Search for the cell housing the specified text and yield its [X, Y] center coordinate. 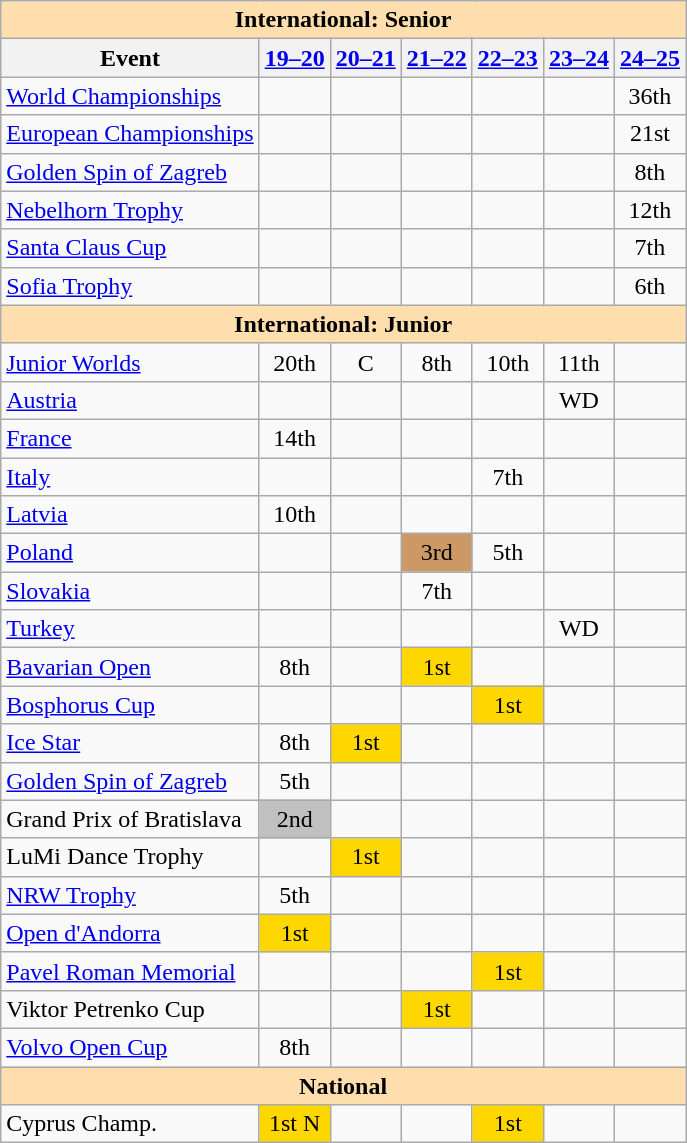
20th [294, 362]
European Championships [130, 134]
Open d'Andorra [130, 933]
C [366, 362]
International: Junior [344, 324]
Santa Claus Cup [130, 248]
1st N [294, 1124]
22–23 [508, 58]
Turkey [130, 629]
23–24 [578, 58]
3rd [436, 553]
21–22 [436, 58]
Junior Worlds [130, 362]
14th [294, 438]
Nebelhorn Trophy [130, 210]
Sofia Trophy [130, 286]
19–20 [294, 58]
Italy [130, 477]
International: Senior [344, 20]
World Championships [130, 96]
20–21 [366, 58]
National [344, 1085]
36th [650, 96]
Slovakia [130, 591]
Event [130, 58]
Latvia [130, 515]
Viktor Petrenko Cup [130, 1009]
2nd [294, 819]
Poland [130, 553]
Bavarian Open [130, 667]
Pavel Roman Memorial [130, 971]
LuMi Dance Trophy [130, 857]
24–25 [650, 58]
Austria [130, 400]
Bosphorus Cup [130, 705]
Grand Prix of Bratislava [130, 819]
6th [650, 286]
NRW Trophy [130, 895]
Ice Star [130, 743]
France [130, 438]
Volvo Open Cup [130, 1047]
12th [650, 210]
11th [578, 362]
21st [650, 134]
Cyprus Champ. [130, 1124]
